From the cell containing the given text, extract its center point as [X, Y] coordinate. 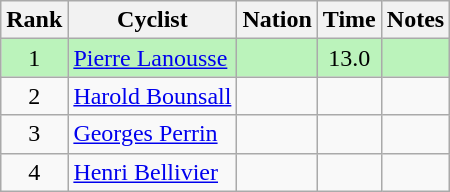
13.0 [349, 58]
1 [34, 58]
Cyclist [152, 20]
Notes [415, 20]
Pierre Lanousse [152, 58]
2 [34, 96]
Henri Bellivier [152, 172]
Georges Perrin [152, 134]
Rank [34, 20]
Nation [277, 20]
Harold Bounsall [152, 96]
Time [349, 20]
4 [34, 172]
3 [34, 134]
